Output the [x, y] coordinate of the center of the cell containing the given text.  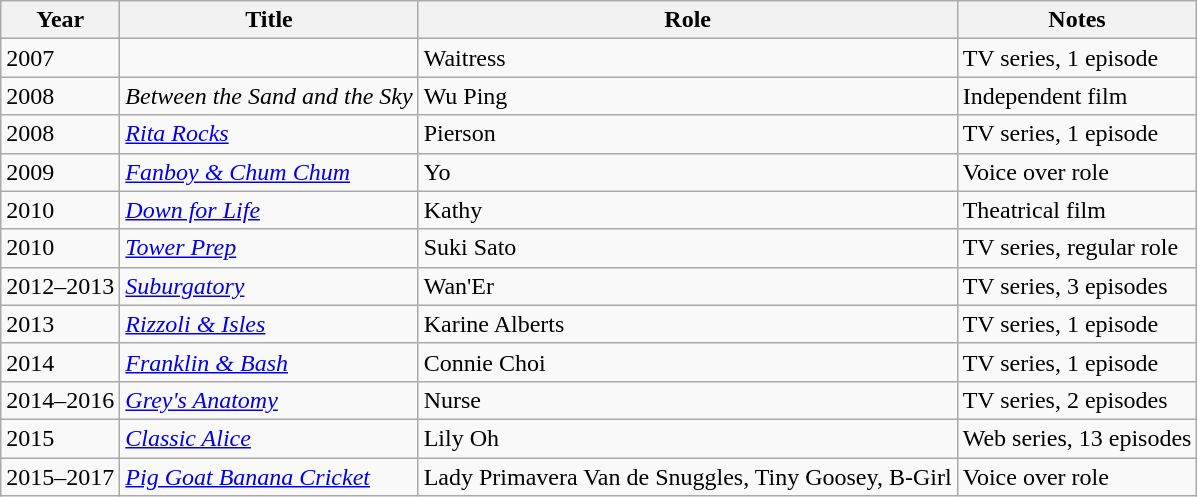
Rita Rocks [269, 134]
Down for Life [269, 210]
Franklin & Bash [269, 362]
Connie Choi [688, 362]
2013 [60, 324]
TV series, 2 episodes [1077, 400]
Kathy [688, 210]
Independent film [1077, 96]
Wu Ping [688, 96]
Rizzoli & Isles [269, 324]
Pig Goat Banana Cricket [269, 477]
Theatrical film [1077, 210]
Yo [688, 172]
Notes [1077, 20]
2014 [60, 362]
2007 [60, 58]
Lily Oh [688, 438]
Grey's Anatomy [269, 400]
Wan'Er [688, 286]
2014–2016 [60, 400]
Suki Sato [688, 248]
2015 [60, 438]
Nurse [688, 400]
Tower Prep [269, 248]
Title [269, 20]
TV series, 3 episodes [1077, 286]
Suburgatory [269, 286]
Fanboy & Chum Chum [269, 172]
Waitress [688, 58]
Classic Alice [269, 438]
Lady Primavera Van de Snuggles, Tiny Goosey, B-Girl [688, 477]
Pierson [688, 134]
Between the Sand and the Sky [269, 96]
Role [688, 20]
Karine Alberts [688, 324]
2009 [60, 172]
Year [60, 20]
TV series, regular role [1077, 248]
Web series, 13 episodes [1077, 438]
2015–2017 [60, 477]
2012–2013 [60, 286]
